Determine the (x, y) coordinate at the center of the cell enclosing the given text.  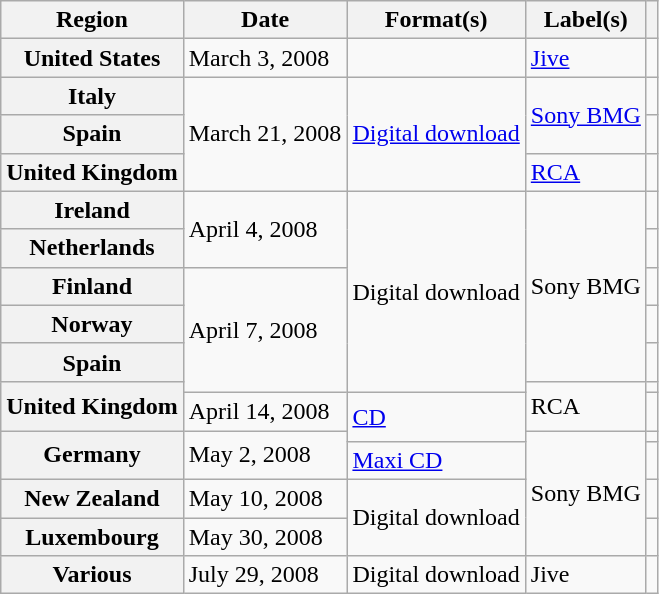
United States (92, 58)
July 29, 2008 (265, 575)
May 30, 2008 (265, 537)
May 10, 2008 (265, 499)
Maxi CD (436, 461)
Label(s) (586, 20)
May 2, 2008 (265, 454)
April 4, 2008 (265, 229)
Luxembourg (92, 537)
Format(s) (436, 20)
Finland (92, 286)
March 3, 2008 (265, 58)
April 14, 2008 (265, 411)
Germany (92, 454)
March 21, 2008 (265, 134)
Italy (92, 96)
Various (92, 575)
April 7, 2008 (265, 330)
Date (265, 20)
Norway (92, 324)
New Zealand (92, 499)
CD (436, 416)
Ireland (92, 210)
Region (92, 20)
Netherlands (92, 248)
